Return the [x, y] coordinate for the center point of the cell that contains the specified text.  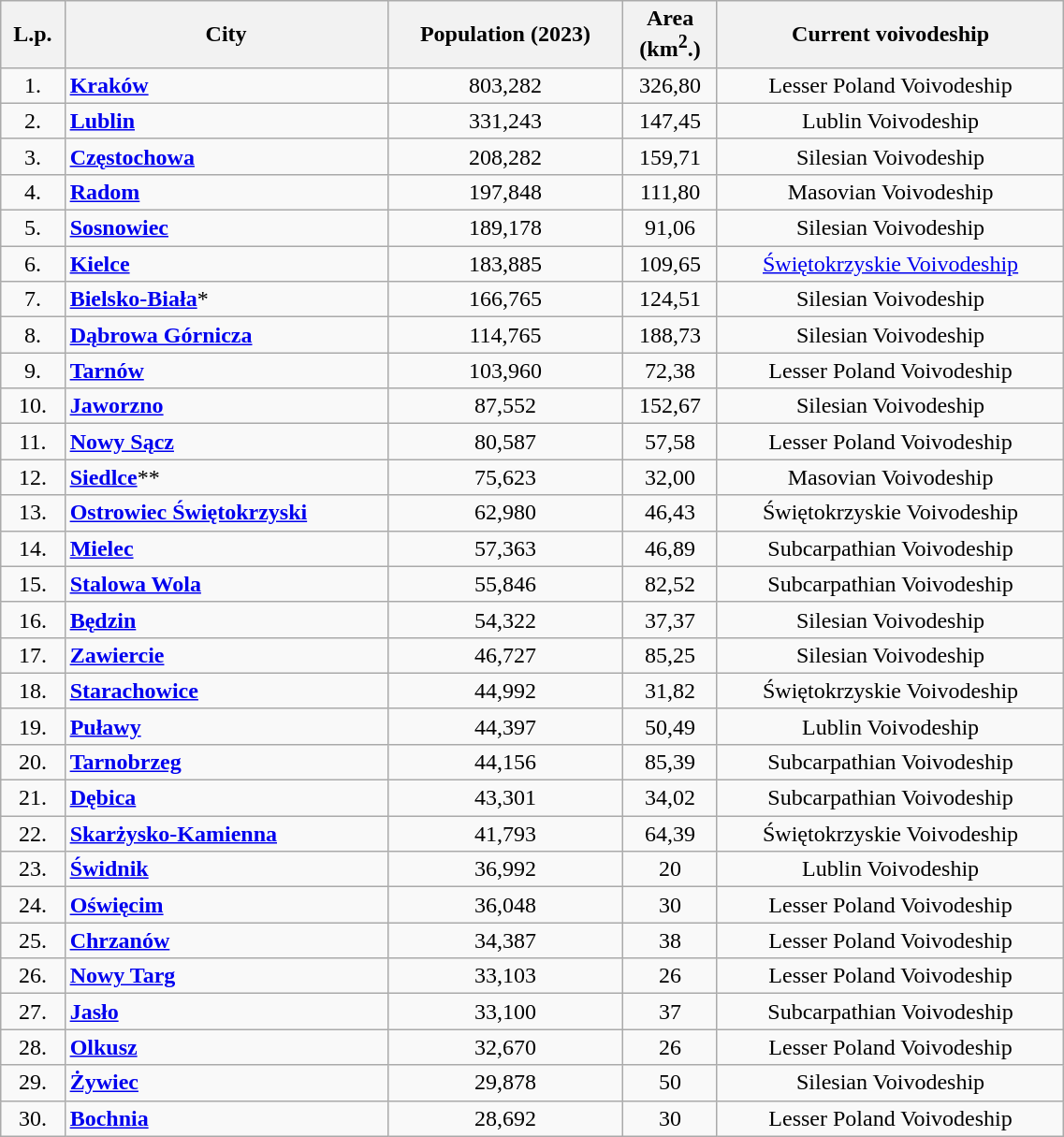
14. [33, 548]
91,06 [670, 228]
4. [33, 192]
32,670 [505, 1047]
44,156 [505, 762]
87,552 [505, 406]
28,692 [505, 1118]
46,43 [670, 513]
43,301 [505, 798]
55,846 [505, 584]
37,37 [670, 620]
Sosnowiec [226, 228]
5. [33, 228]
20. [33, 762]
114,765 [505, 335]
188,73 [670, 335]
33,103 [505, 976]
80,587 [505, 442]
Oświęcim [226, 905]
Olkusz [226, 1047]
15. [33, 584]
19. [33, 726]
Area(km2.) [670, 35]
L.p. [33, 35]
109,65 [670, 264]
Żywiec [226, 1083]
31,82 [670, 691]
44,397 [505, 726]
50 [670, 1083]
10. [33, 406]
103,960 [505, 371]
Bielsko-Biała* [226, 299]
803,282 [505, 85]
Dąbrowa Górnicza [226, 335]
Chrzanów [226, 940]
26. [33, 976]
Nowy Targ [226, 976]
Świdnik [226, 869]
24. [33, 905]
152,67 [670, 406]
Bochnia [226, 1118]
124,51 [670, 299]
Tarnobrzeg [226, 762]
54,322 [505, 620]
64,39 [670, 834]
38 [670, 940]
57,58 [670, 442]
20 [670, 869]
27. [33, 1012]
Population (2023) [505, 35]
Lublin [226, 121]
1. [33, 85]
46,89 [670, 548]
Zawiercie [226, 655]
23. [33, 869]
159,71 [670, 156]
29. [33, 1083]
183,885 [505, 264]
Ostrowiec Świętokrzyski [226, 513]
Nowy Sącz [226, 442]
111,80 [670, 192]
12. [33, 477]
22. [33, 834]
85,39 [670, 762]
197,848 [505, 192]
32,00 [670, 477]
16. [33, 620]
46,727 [505, 655]
Jaworzno [226, 406]
29,878 [505, 1083]
Kielce [226, 264]
Current voivodeship [891, 35]
147,45 [670, 121]
34,387 [505, 940]
326,80 [670, 85]
72,38 [670, 371]
Siedlce** [226, 477]
75,623 [505, 477]
Dębica [226, 798]
Tarnów [226, 371]
9. [33, 371]
36,992 [505, 869]
85,25 [670, 655]
11. [33, 442]
34,02 [670, 798]
57,363 [505, 548]
Skarżysko-Kamienna [226, 834]
City [226, 35]
166,765 [505, 299]
3. [33, 156]
41,793 [505, 834]
Stalowa Wola [226, 584]
13. [33, 513]
62,980 [505, 513]
21. [33, 798]
44,992 [505, 691]
Będzin [226, 620]
189,178 [505, 228]
30. [33, 1118]
7. [33, 299]
6. [33, 264]
50,49 [670, 726]
25. [33, 940]
17. [33, 655]
36,048 [505, 905]
Radom [226, 192]
37 [670, 1012]
Starachowice [226, 691]
18. [33, 691]
208,282 [505, 156]
8. [33, 335]
28. [33, 1047]
2. [33, 121]
Puławy [226, 726]
33,100 [505, 1012]
82,52 [670, 584]
331,243 [505, 121]
Częstochowa [226, 156]
Mielec [226, 548]
Kraków [226, 85]
Jasło [226, 1012]
